Scan for the cell matching the given text and deliver its (x, y) coordinate at center. 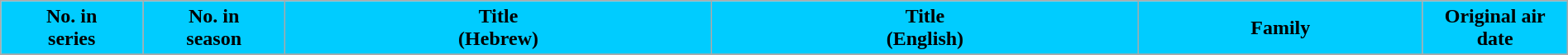
Title(English) (925, 28)
No. inseries (72, 28)
Title(Hebrew) (499, 28)
Original air date (1495, 28)
Family (1280, 28)
No. inseason (214, 28)
